For the text-containing cell, return its midpoint in [X, Y] coordinate format. 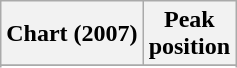
Chart (2007) [72, 34]
Peak position [189, 34]
